Provide the (x, y) coordinate of the cell's center where the given text is located.  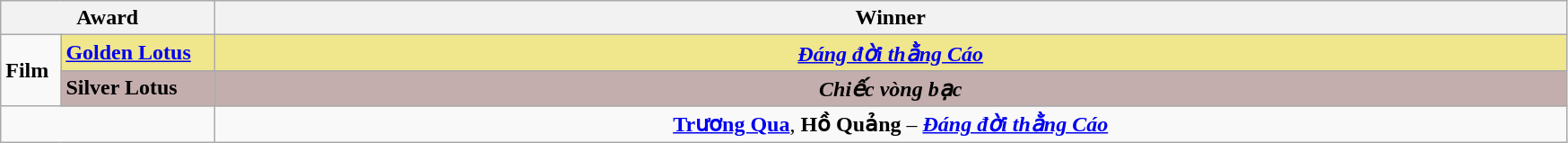
Đáng đời thằng Cáo (891, 53)
Silver Lotus (138, 88)
Trương Qua, Hồ Quảng – Đáng đời thằng Cáo (891, 124)
Winner (891, 18)
Award (108, 18)
Chiếc vòng bạc (891, 88)
Golden Lotus (138, 53)
Film (30, 70)
